From the cell containing the given text, extract its center point as [X, Y] coordinate. 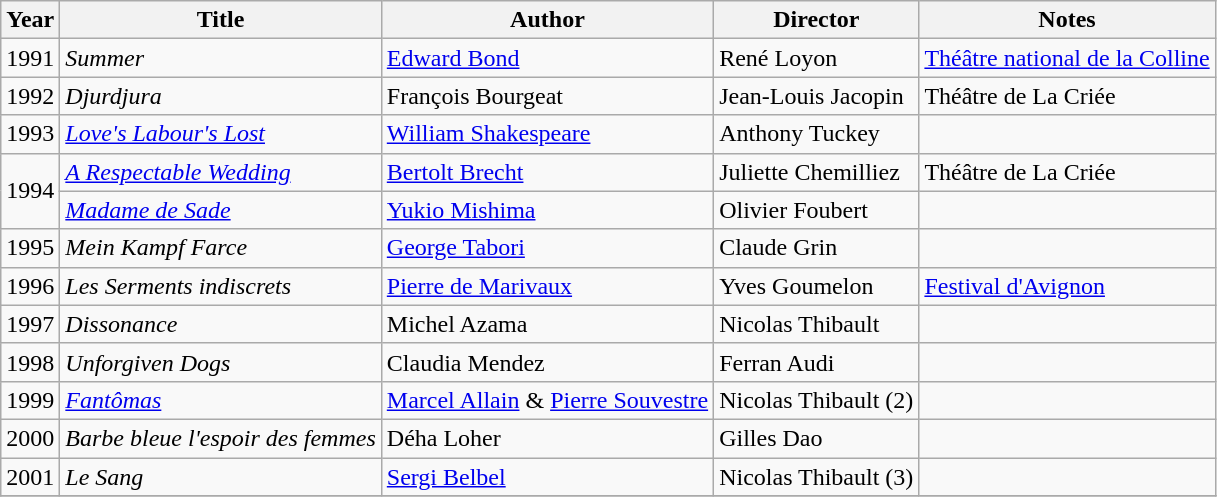
1995 [30, 248]
Le Sang [220, 477]
Jean-Louis Jacopin [816, 96]
Fantômas [220, 400]
1993 [30, 134]
A Respectable Wedding [220, 172]
George Tabori [547, 248]
Djurdjura [220, 96]
Barbe bleue l'espoir des femmes [220, 438]
Déha Loher [547, 438]
François Bourgeat [547, 96]
Théâtre national de la Colline [1067, 58]
Pierre de Marivaux [547, 286]
William Shakespeare [547, 134]
Claude Grin [816, 248]
René Loyon [816, 58]
Nicolas Thibault (3) [816, 477]
Marcel Allain & Pierre Souvestre [547, 400]
Madame de Sade [220, 210]
Bertolt Brecht [547, 172]
Festival d'Avignon [1067, 286]
Yukio Mishima [547, 210]
1991 [30, 58]
1992 [30, 96]
Notes [1067, 20]
Edward Bond [547, 58]
Yves Goumelon [816, 286]
1994 [30, 191]
Year [30, 20]
1996 [30, 286]
Unforgiven Dogs [220, 362]
1997 [30, 324]
Love's Labour's Lost [220, 134]
Claudia Mendez [547, 362]
Juliette Chemilliez [816, 172]
2001 [30, 477]
Michel Azama [547, 324]
Title [220, 20]
Author [547, 20]
Gilles Dao [816, 438]
Sergi Belbel [547, 477]
Nicolas Thibault (2) [816, 400]
2000 [30, 438]
Anthony Tuckey [816, 134]
1998 [30, 362]
Director [816, 20]
Olivier Foubert [816, 210]
Dissonance [220, 324]
Les Serments indiscrets [220, 286]
Summer [220, 58]
Nicolas Thibault [816, 324]
Ferran Audi [816, 362]
Mein Kampf Farce [220, 248]
1999 [30, 400]
